Return the (X, Y) coordinate for the center point of the cell that contains the specified text.  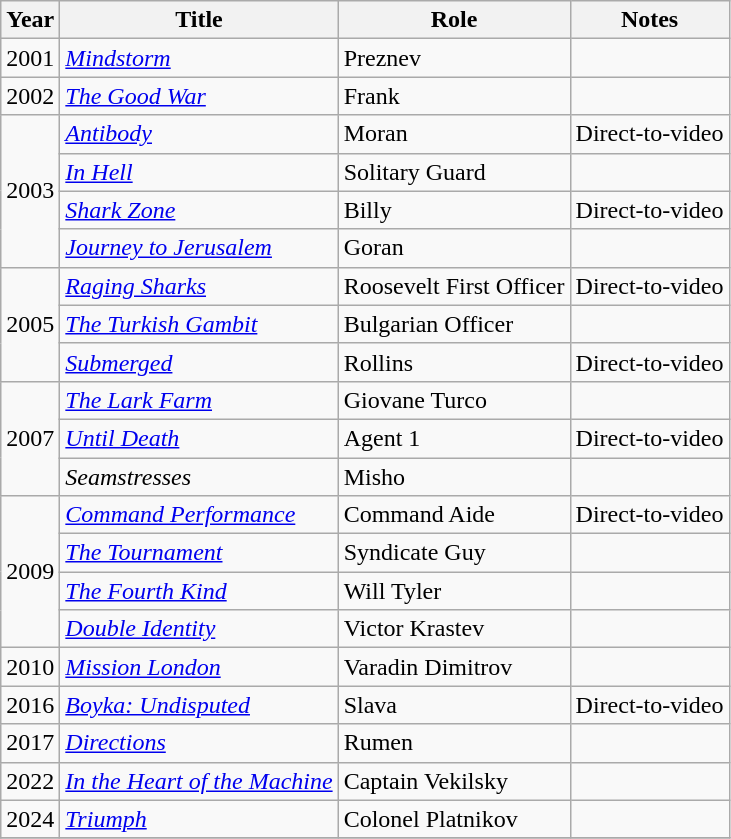
2016 (30, 705)
Moran (454, 134)
Double Identity (199, 629)
Syndicate Guy (454, 553)
Shark Zone (199, 210)
Seamstresses (199, 477)
Until Death (199, 438)
2005 (30, 324)
The Turkish Gambit (199, 324)
Notes (650, 20)
Submerged (199, 362)
Triumph (199, 819)
Raging Sharks (199, 286)
2007 (30, 438)
2003 (30, 191)
Directions (199, 743)
Year (30, 20)
The Tournament (199, 553)
2017 (30, 743)
Rumen (454, 743)
Rollins (454, 362)
Mindstorm (199, 58)
Victor Krastev (454, 629)
Roosevelt First Officer (454, 286)
Boyka: Undisputed (199, 705)
The Good War (199, 96)
In Hell (199, 172)
In the Heart of the Machine (199, 781)
Agent 1 (454, 438)
Giovane Turco (454, 400)
Goran (454, 248)
Preznev (454, 58)
Misho (454, 477)
Command Aide (454, 515)
Title (199, 20)
Journey to Jerusalem (199, 248)
Solitary Guard (454, 172)
2022 (30, 781)
2001 (30, 58)
2010 (30, 667)
Slava (454, 705)
Billy (454, 210)
Frank (454, 96)
Will Tyler (454, 591)
2002 (30, 96)
2024 (30, 819)
Bulgarian Officer (454, 324)
Command Performance (199, 515)
The Fourth Kind (199, 591)
Colonel Platnikov (454, 819)
The Lark Farm (199, 400)
Captain Vekilsky (454, 781)
Antibody (199, 134)
Varadin Dimitrov (454, 667)
Role (454, 20)
2009 (30, 572)
Mission London (199, 667)
